Extract the [X, Y] coordinate from the center of the cell holding the provided text.  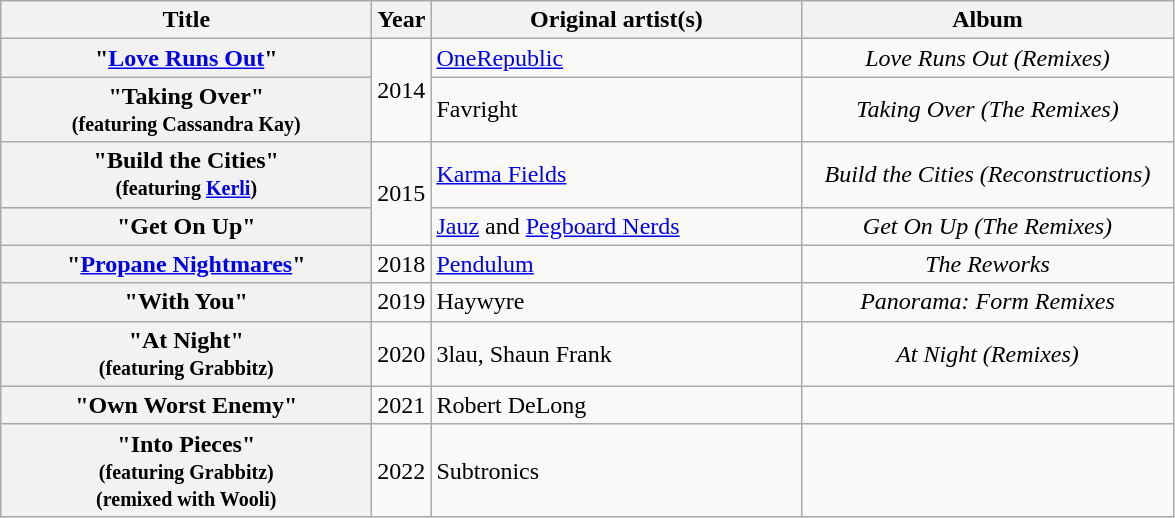
Subtronics [616, 470]
Robert DeLong [616, 405]
The Reworks [988, 264]
"Into Pieces"(featuring Grabbitz)(remixed with Wooli) [186, 470]
"At Night"(featuring Grabbitz) [186, 354]
3lau, Shaun Frank [616, 354]
Year [402, 20]
Original artist(s) [616, 20]
2018 [402, 264]
Taking Over (The Remixes) [988, 110]
2021 [402, 405]
2019 [402, 302]
"Get On Up" [186, 226]
"Build the Cities"(featuring Kerli) [186, 174]
2022 [402, 470]
"With You" [186, 302]
Jauz and Pegboard Nerds [616, 226]
Love Runs Out (Remixes) [988, 58]
At Night (Remixes) [988, 354]
Title [186, 20]
"Propane Nightmares" [186, 264]
Album [988, 20]
Pendulum [616, 264]
Karma Fields [616, 174]
2014 [402, 90]
OneRepublic [616, 58]
Panorama: Form Remixes [988, 302]
Haywyre [616, 302]
Favright [616, 110]
2020 [402, 354]
"Taking Over"(featuring Cassandra Kay) [186, 110]
Build the Cities (Reconstructions) [988, 174]
Get On Up (The Remixes) [988, 226]
"Love Runs Out" [186, 58]
"Own Worst Enemy" [186, 405]
2015 [402, 194]
